Provide the (x, y) coordinate of the cell's center where the given text is located.  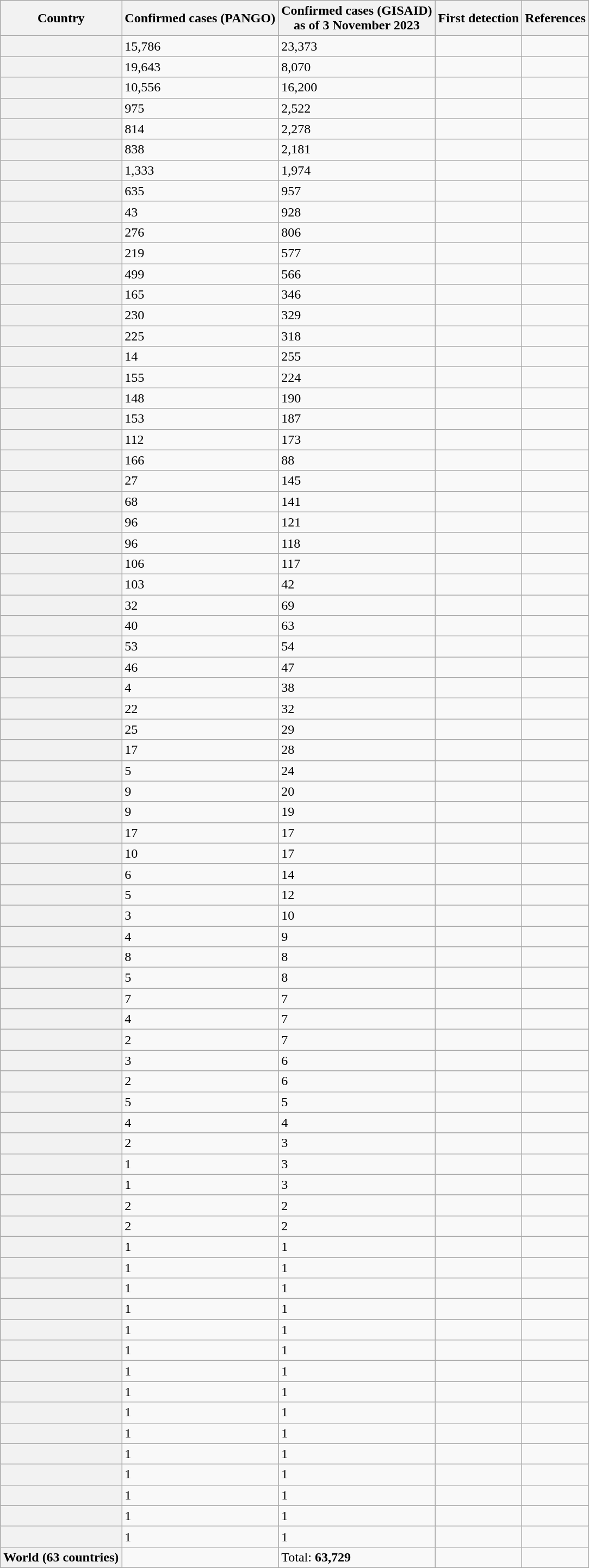
230 (200, 315)
Confirmed cases (PANGO) (200, 18)
318 (357, 336)
16,200 (357, 88)
69 (357, 605)
1,333 (200, 170)
25 (200, 729)
276 (200, 232)
19 (357, 812)
47 (357, 667)
First detection (479, 18)
117 (357, 563)
20 (357, 791)
635 (200, 191)
38 (357, 688)
173 (357, 439)
28 (357, 750)
121 (357, 522)
838 (200, 150)
118 (357, 543)
155 (200, 377)
106 (200, 563)
928 (357, 212)
148 (200, 398)
88 (357, 460)
63 (357, 626)
40 (200, 626)
Confirmed cases (GISAID)as of 3 November 2023 (357, 18)
145 (357, 481)
8,070 (357, 67)
255 (357, 357)
54 (357, 647)
975 (200, 108)
2,278 (357, 129)
190 (357, 398)
42 (357, 584)
15,786 (200, 46)
1,974 (357, 170)
187 (357, 419)
329 (357, 315)
19,643 (200, 67)
219 (200, 253)
225 (200, 336)
957 (357, 191)
165 (200, 295)
43 (200, 212)
112 (200, 439)
Total: 63,729 (357, 1557)
29 (357, 729)
68 (200, 501)
103 (200, 584)
814 (200, 129)
566 (357, 274)
806 (357, 232)
346 (357, 295)
Country (61, 18)
224 (357, 377)
2,181 (357, 150)
23,373 (357, 46)
166 (200, 460)
53 (200, 647)
10,556 (200, 88)
153 (200, 419)
141 (357, 501)
2,522 (357, 108)
References (556, 18)
499 (200, 274)
24 (357, 771)
22 (200, 709)
577 (357, 253)
27 (200, 481)
12 (357, 895)
World (63 countries) (61, 1557)
46 (200, 667)
